Output the [X, Y] coordinate of the center of the cell containing the given text.  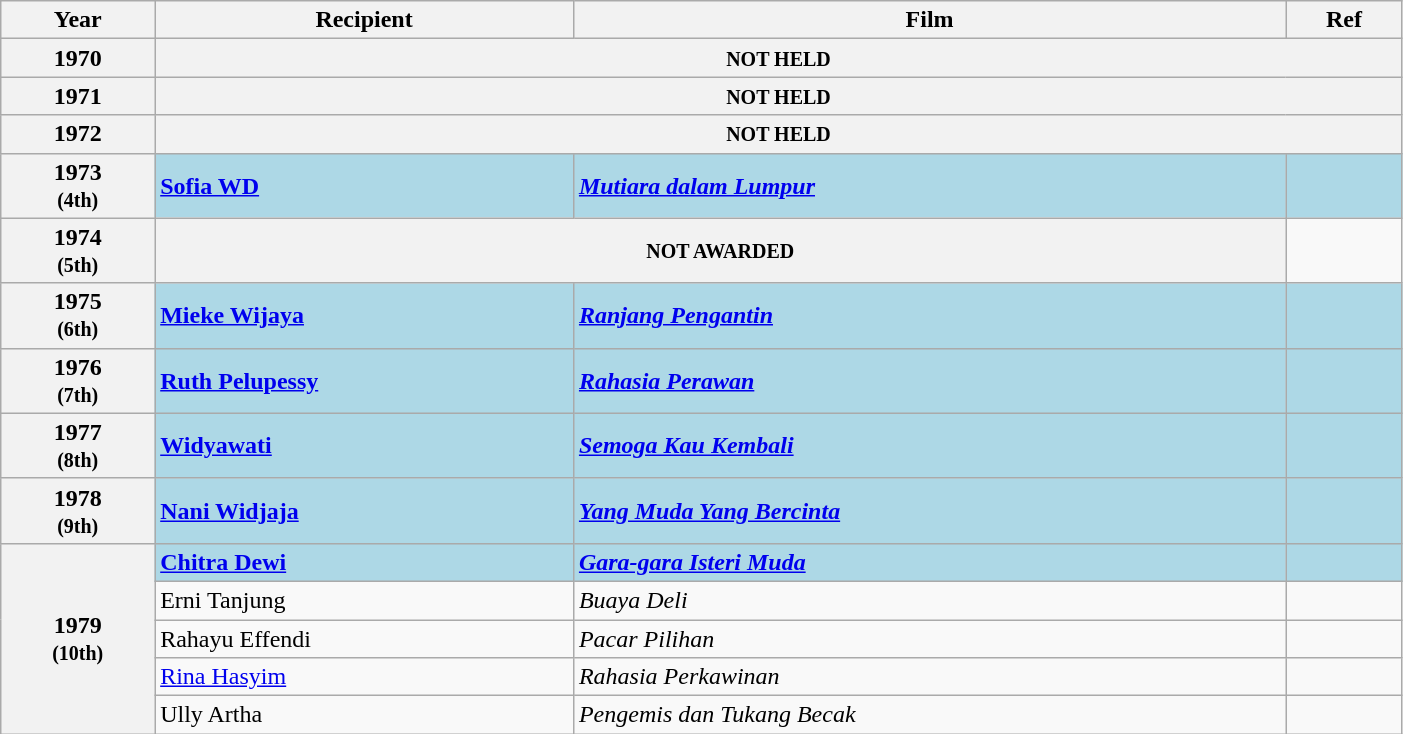
1976(7th) [78, 380]
Film [929, 20]
Pengemis dan Tukang Becak [929, 715]
1972 [78, 134]
1975(6th) [78, 316]
Buaya Deli [929, 600]
Rahasia Perawan [929, 380]
1971 [78, 96]
Ranjang Pengantin [929, 316]
Chitra Dewi [364, 562]
Rahayu Effendi [364, 639]
1970 [78, 58]
Semoga Kau Kembali [929, 446]
1974(5th) [78, 250]
1978(9th) [78, 510]
Pacar Pilihan [929, 639]
1979(10th) [78, 638]
Recipient [364, 20]
Rina Hasyim [364, 677]
Mutiara dalam Lumpur [929, 186]
Ully Artha [364, 715]
1977(8th) [78, 446]
Gara-gara Isteri Muda [929, 562]
Mieke Wijaya [364, 316]
Ref [1344, 20]
Year [78, 20]
NOT AWARDED [720, 250]
Rahasia Perkawinan [929, 677]
Erni Tanjung [364, 600]
Sofia WD [364, 186]
Nani Widjaja [364, 510]
1973(4th) [78, 186]
Ruth Pelupessy [364, 380]
Widyawati [364, 446]
Yang Muda Yang Bercinta [929, 510]
